Output the (x, y) coordinate of the center of the cell containing the given text.  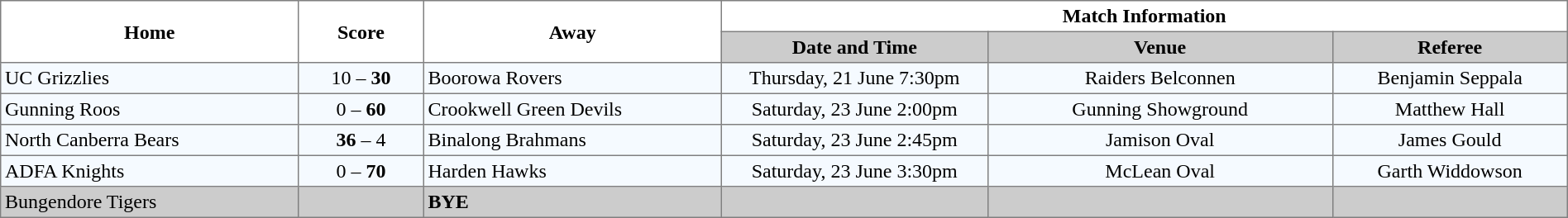
Benjamin Seppala (1450, 78)
North Canberra Bears (150, 140)
Gunning Roos (150, 109)
Boorowa Rovers (572, 78)
McLean Oval (1159, 171)
10 – 30 (361, 78)
Venue (1159, 47)
Saturday, 23 June 3:30pm (854, 171)
Raiders Belconnen (1159, 78)
Matthew Hall (1450, 109)
Saturday, 23 June 2:45pm (854, 140)
Gunning Showground (1159, 109)
36 – 4 (361, 140)
Away (572, 31)
Thursday, 21 June 7:30pm (854, 78)
Score (361, 31)
Crookwell Green Devils (572, 109)
Garth Widdowson (1450, 171)
UC Grizzlies (150, 78)
Saturday, 23 June 2:00pm (854, 109)
Date and Time (854, 47)
Match Information (1145, 17)
0 – 70 (361, 171)
Home (150, 31)
Jamison Oval (1159, 140)
ADFA Knights (150, 171)
BYE (572, 202)
0 – 60 (361, 109)
Referee (1450, 47)
James Gould (1450, 140)
Binalong Brahmans (572, 140)
Bungendore Tigers (150, 202)
Harden Hawks (572, 171)
